For the text-containing cell, return its midpoint in [X, Y] coordinate format. 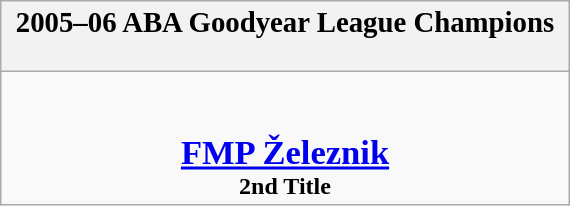
FMP Železnik2nd Title [284, 138]
2005–06 ABA Goodyear League Champions [284, 36]
